Locate the cell with the specified text and output its (X, Y) center coordinate. 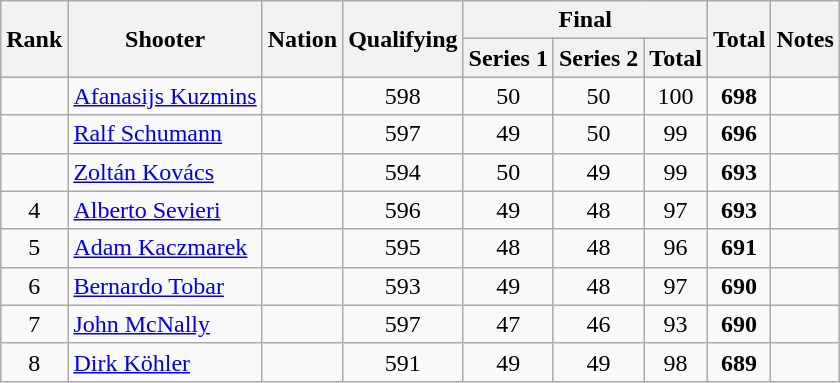
5 (34, 248)
Alberto Sevieri (165, 210)
591 (403, 362)
Ralf Schumann (165, 134)
Series 1 (508, 58)
598 (403, 96)
Afanasijs Kuzmins (165, 96)
6 (34, 286)
Nation (302, 39)
696 (739, 134)
7 (34, 324)
689 (739, 362)
4 (34, 210)
Rank (34, 39)
594 (403, 172)
698 (739, 96)
Shooter (165, 39)
98 (676, 362)
47 (508, 324)
8 (34, 362)
596 (403, 210)
John McNally (165, 324)
Notes (805, 39)
691 (739, 248)
Dirk Köhler (165, 362)
Zoltán Kovács (165, 172)
Bernardo Tobar (165, 286)
593 (403, 286)
Qualifying (403, 39)
46 (598, 324)
595 (403, 248)
Final (585, 20)
100 (676, 96)
93 (676, 324)
96 (676, 248)
Series 2 (598, 58)
Adam Kaczmarek (165, 248)
